Detect which cell encompasses the target text, then output its [x, y] center coordinate. 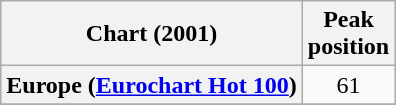
Europe (Eurochart Hot 100) [152, 85]
Chart (2001) [152, 34]
61 [348, 85]
Peakposition [348, 34]
